Detect which cell encompasses the target text, then output its [X, Y] center coordinate. 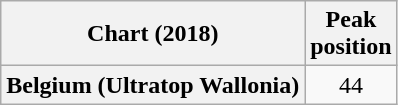
Peakposition [351, 34]
Chart (2018) [153, 34]
Belgium (Ultratop Wallonia) [153, 85]
44 [351, 85]
